Locate the cell with the specified text and output its [X, Y] center coordinate. 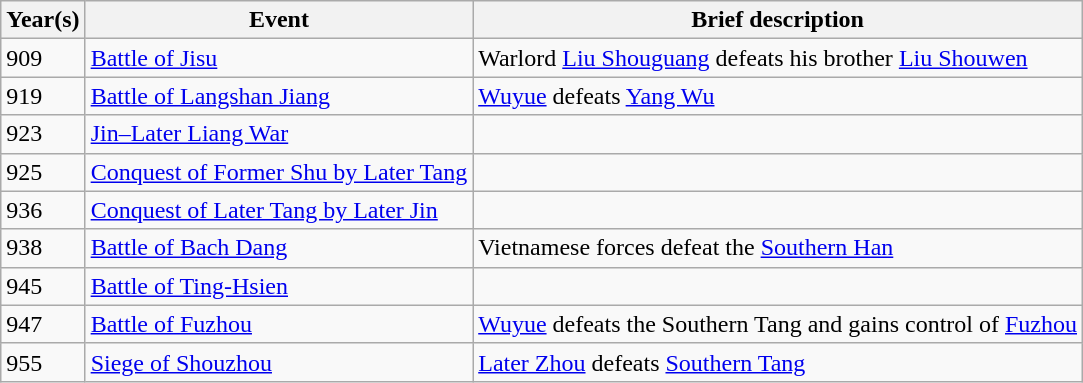
Warlord Liu Shouguang defeats his brother Liu Shouwen [778, 58]
Battle of Ting-Hsien [279, 286]
Battle of Bach Dang [279, 248]
Conquest of Later Tang by Later Jin [279, 210]
Jin–Later Liang War [279, 134]
Vietnamese forces defeat the Southern Han [778, 248]
Wuyue defeats the Southern Tang and gains control of Fuzhou [778, 324]
Conquest of Former Shu by Later Tang [279, 172]
936 [43, 210]
945 [43, 286]
947 [43, 324]
Battle of Jisu [279, 58]
938 [43, 248]
923 [43, 134]
925 [43, 172]
955 [43, 362]
Wuyue defeats Yang Wu [778, 96]
Battle of Fuzhou [279, 324]
909 [43, 58]
Battle of Langshan Jiang [279, 96]
919 [43, 96]
Siege of Shouzhou [279, 362]
Event [279, 20]
Later Zhou defeats Southern Tang [778, 362]
Year(s) [43, 20]
Brief description [778, 20]
